Search for the cell housing the specified text and yield its (x, y) center coordinate. 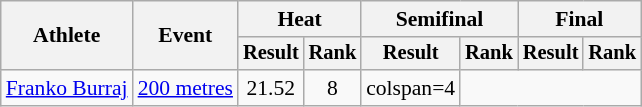
Athlete (67, 36)
Event (186, 36)
8 (333, 88)
Franko Burraj (67, 88)
200 metres (186, 88)
Final (580, 19)
Heat (300, 19)
21.52 (271, 88)
colspan=4 (410, 88)
Semifinal (440, 19)
